Return (x, y) of the center of cell containing provided text 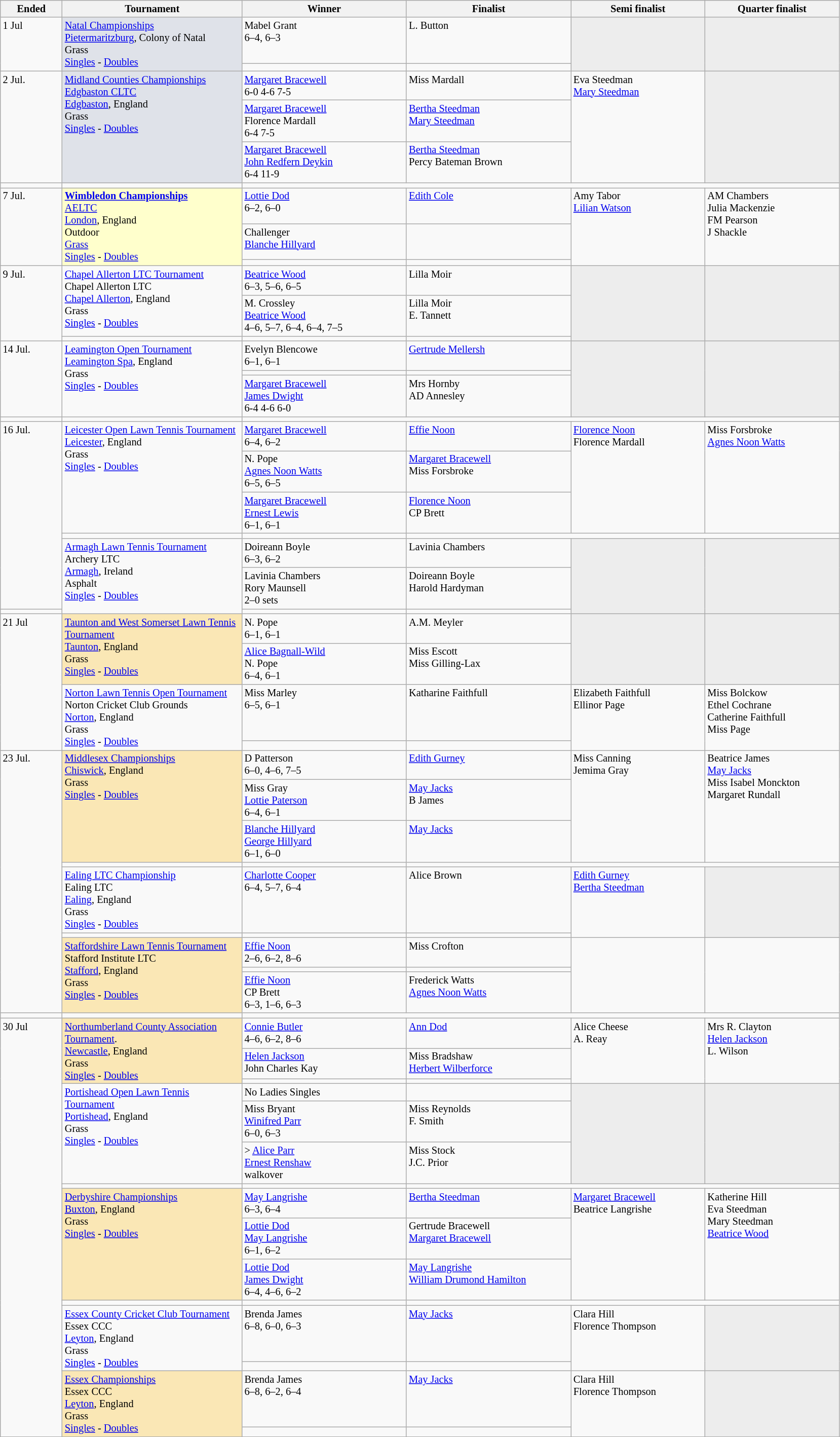
Taunton and West Somerset Lawn Tennis TournamentTaunton, EnglandGrassSingles - Doubles (152, 649)
D Patterson6–0, 4–6, 7–5 (324, 765)
A.M. Meyler (488, 628)
Brenda James6–8, 6–2, 6–4 (324, 1398)
Florence Noon CP Brett (488, 513)
Margaret Bracewell6–4, 6–2 (324, 436)
Miss Crofton (488, 952)
L. Button (488, 40)
Margaret Bracewell James Dwight6-4 4-6 6-0 (324, 396)
Margaret Bracewell Beatrice Langrishe (638, 1244)
7 Jul. (31, 226)
Alice Brown (488, 900)
Miss Bolckow Ethel Cochrane Catherine Faithfull Miss Page (772, 717)
Lottie Dod6–2, 6–0 (324, 206)
Charlotte Cooper6–4, 5–7, 6–4 (324, 900)
Miss Forsbroke Agnes Noon Watts (772, 477)
Ealing LTC ChampionshipEaling LTCEaling, EnglandGrass Singles - Doubles (152, 900)
Derbyshire ChampionshipsBuxton, EnglandGrassSingles - Doubles (152, 1244)
Miss Gray Lottie Paterson6–4, 6–1 (324, 800)
May Jacks B James (488, 800)
AM Chambers Julia Mackenzie FM Pearson J Shackle (772, 226)
Lottie Dod May Langrishe6–1, 6–2 (324, 1238)
Essex County Cricket Club TournamentEssex CCCLeyton, EnglandGrassSingles - Doubles (152, 1338)
30 Jul (31, 1227)
M. Crossley Beatrice Wood4–6, 5–7, 6–4, 6–4, 7–5 (324, 316)
Margaret Bracewell Ernest Lewis6–1, 6–1 (324, 513)
Connie Butler4–6, 6–2, 8–6 (324, 1033)
Effie Noon2–6, 6–2, 8–6 (324, 952)
Edith Cole (488, 206)
Bertha Steedman (488, 1203)
Alice Cheese A. Reay (638, 1051)
Alice Bagnall-Wild N. Pope6–4, 6–1 (324, 664)
16 Jul. (31, 515)
Natal ChampionshipsPietermaritzburg, Colony of NatalGrassSingles - Doubles (152, 44)
Beatrice Wood6–3, 5–6, 6–5 (324, 280)
Mrs R. Clayton Helen Jackson L. Wilson (772, 1051)
Essex ChampionshipsEssex CCCLeyton, EnglandGrassSingles - Doubles (152, 1404)
1 Jul (31, 44)
Amy Tabor Lilian Watson (638, 226)
Ended (31, 9)
Tournament (152, 9)
Chapel Allerton LTC TournamentChapel Allerton LTCChapel Allerton, EnglandGrassSingles - Doubles (152, 301)
Florence Noon Florence Mardall (638, 477)
Doireann Boyle6–3, 6–2 (324, 553)
Gertrude Mellersh (488, 356)
Mrs Hornby AD Annesley (488, 396)
Miss Escott Miss Gilling-Lax (488, 664)
Gertrude Bracewell Margaret Bracewell (488, 1238)
Miss Mardall (488, 86)
> Alice Parr Ernest Renshawwalkover (324, 1163)
Elizabeth Faithfull Ellinor Page (638, 717)
Armagh Lawn Tennis Tournament Archery LTCArmagh, IrelandAsphaltSingles - Doubles (152, 576)
Miss Marley 6–5, 6–1 (324, 712)
Winner (324, 9)
Lottie Dod James Dwight6–4, 4–6, 6–2 (324, 1279)
Norton Lawn Tennis Open TournamentNorton Cricket Club GroundsNorton, EnglandGrassSingles - Doubles (152, 717)
Miss Reynolds F. Smith (488, 1121)
Blanche Hillyard George Hillyard6–1, 6–0 (324, 841)
9 Jul. (31, 303)
Margaret Bracewell Miss Forsbroke (488, 471)
Margaret Bracewell6-0 4-6 7-5 (324, 86)
Margaret Bracewell Florence Mardall6-4 7-5 (324, 121)
Miss Canning Jemima Gray (638, 806)
Katharine Faithfull (488, 712)
N. Pope Agnes Noon Watts6–5, 6–5 (324, 471)
Katherine Hill Eva Steedman Mary Steedman Beatrice Wood (772, 1244)
Lavinia Chambers Rory Maunsell2–0 sets (324, 588)
Miss Stock J.C. Prior (488, 1163)
May Langrishe William Drumond Hamilton (488, 1279)
2 Jul. (31, 127)
Quarter finalist (772, 9)
Beatrice James May Jacks Miss Isabel Monckton Margaret Rundall (772, 806)
Brenda James6–8, 6–0, 6–3 (324, 1334)
Staffordshire Lawn Tennis TournamentStafford Institute LTCStafford, EnglandGrassSingles - Doubles (152, 975)
Edith Gurney Bertha Steedman (638, 902)
Portishead Open Lawn Tennis TournamentPortishead, EnglandGrassSingles - Doubles (152, 1133)
Miss Bradshaw Herbert Wilberforce (488, 1063)
Bertha Steedman Mary Steedman (488, 121)
N. Pope6–1, 6–1 (324, 628)
Leicester Open Lawn Tennis TournamentLeicester, EnglandGrassSingles - Doubles (152, 477)
Effie Noon (488, 436)
Ann Dod (488, 1033)
14 Jul. (31, 379)
Frederick Watts Agnes Noon Watts (488, 992)
Lilla Moir (488, 280)
Lilla Moir E. Tannett (488, 316)
Middlesex ChampionshipsChiswick, EnglandGrassSingles - Doubles (152, 806)
Semi finalist (638, 9)
Effie Noon CP Brett6–3, 1–6, 6–3 (324, 992)
Margaret Bracewell John Redfern Deykin6-4 11-9 (324, 162)
Evelyn Blencowe6–1, 6–1 (324, 356)
Finalist (488, 9)
Eva Steedman Mary Steedman (638, 127)
21 Jul (31, 682)
Wimbledon ChampionshipsAELTCLondon, EnglandOutdoorGrassSingles - Doubles (152, 226)
Bertha Steedman Percy Bateman Brown (488, 162)
Helen Jackson John Charles Kay (324, 1063)
Leamington Open TournamentLeamington Spa, EnglandGrassSingles - Doubles (152, 379)
Challenger Blanche Hillyard (324, 241)
Midland Counties ChampionshipsEdgbaston CLTCEdgbaston, EnglandGrassSingles - Doubles (152, 127)
No Ladies Singles (324, 1092)
Doireann Boyle Harold Hardyman (488, 588)
May Langrishe6–3, 6–4 (324, 1203)
Northumberland County Association Tournament. Newcastle, EnglandGrassSingles - Doubles (152, 1051)
Mabel Grant6–4, 6–3 (324, 40)
23 Jul. (31, 882)
Miss Bryant Winifred Parr6–0, 6–3 (324, 1121)
Edith Gurney (488, 765)
Lavinia Chambers (488, 553)
